For the text-containing cell, return its midpoint in (X, Y) coordinate format. 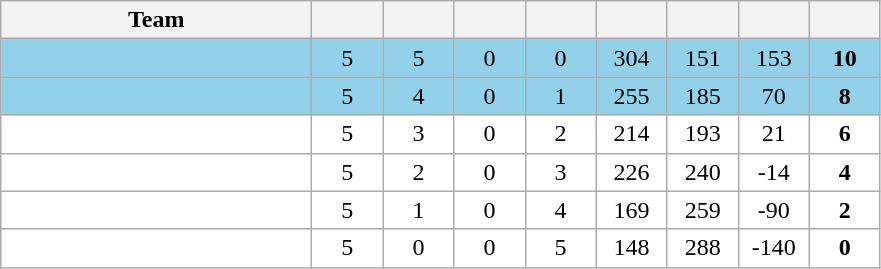
259 (702, 210)
185 (702, 96)
153 (774, 58)
148 (632, 248)
-90 (774, 210)
226 (632, 172)
21 (774, 134)
-14 (774, 172)
214 (632, 134)
304 (632, 58)
193 (702, 134)
Team (156, 20)
169 (632, 210)
151 (702, 58)
8 (844, 96)
10 (844, 58)
288 (702, 248)
70 (774, 96)
-140 (774, 248)
255 (632, 96)
240 (702, 172)
6 (844, 134)
